Identify which cell holds the provided text, then report its [x, y] central coordinate. 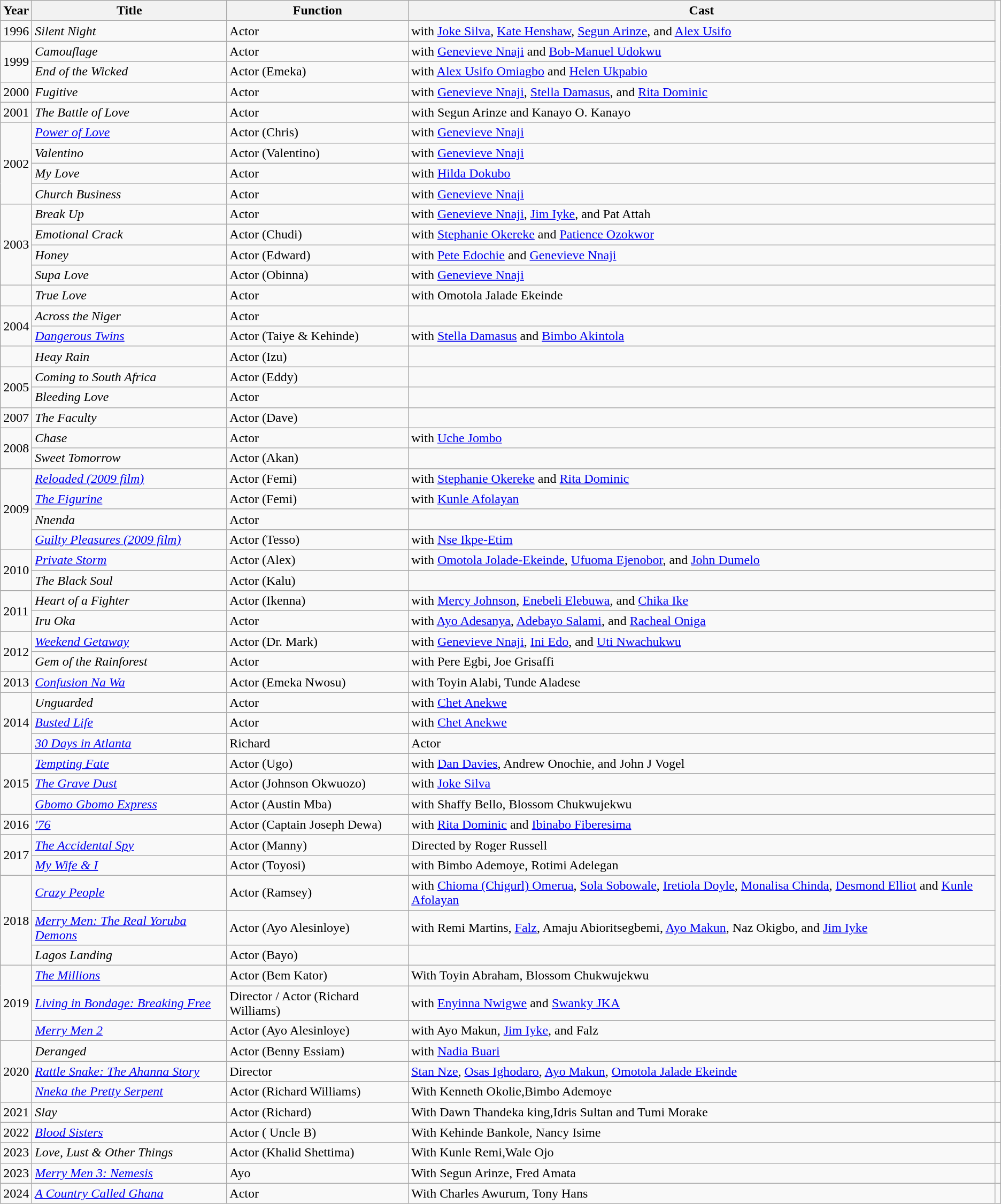
Actor (Khalid Shettima) [318, 1153]
2022 [16, 1132]
Rattle Snake: The Ahanna Story [129, 1071]
Stan Nze, Osas Ighodaro, Ayo Makun, Omotola Jalade Ekeinde [702, 1071]
The Millions [129, 976]
Dangerous Twins [129, 336]
with Alex Usifo Omiagbo and Helen Ukpabio [702, 72]
with Stephanie Okereke and Rita Dominic [702, 478]
Busted Life [129, 723]
with Bimbo Ademoye, Rotimi Adelegan [702, 865]
with Omotola Jolade-Ekeinde, Ufuoma Ejenobor, and John Dumelo [702, 560]
Merry Men 2 [129, 1031]
Actor (Dr. Mark) [318, 642]
2017 [16, 855]
Actor (Alex) [318, 560]
2010 [16, 570]
With Segun Arinze, Fred Amata [702, 1173]
Actor (Obinna) [318, 275]
The Faculty [129, 418]
Love, Lust & Other Things [129, 1153]
2020 [16, 1071]
1999 [16, 61]
with Mercy Johnson, Enebeli Elebuwa, and Chika Ike [702, 601]
Guilty Pleasures (2009 film) [129, 539]
Actor (Benny Essiam) [318, 1051]
2000 [16, 92]
With Kunle Remi,Wale Ojo [702, 1153]
Reloaded (2009 film) [129, 478]
2015 [16, 784]
Actor (Tesso) [318, 539]
Cast [702, 11]
Weekend Getaway [129, 642]
Lagos Landing [129, 955]
Actor (Captain Joseph Dewa) [318, 824]
with Remi Martins, Falz, Amaju Abioritsegbemi, Ayo Makun, Naz Okigbo, and Jim Iyke [702, 927]
Directed by Roger Russell [702, 845]
2019 [16, 1003]
Actor (Izu) [318, 357]
With Charles Awurum, Tony Hans [702, 1193]
Iru Oka [129, 621]
Tempting Fate [129, 763]
True Love [129, 296]
Heart of a Fighter [129, 601]
Director / Actor (Richard Williams) [318, 1003]
Church Business [129, 194]
Private Storm [129, 560]
Actor (Chris) [318, 133]
1996 [16, 31]
Richard [318, 743]
Nnenda [129, 519]
2016 [16, 824]
Blood Sisters [129, 1132]
Actor (Edward) [318, 255]
End of the Wicked [129, 72]
Actor (Johnson Okwuozo) [318, 784]
Camouflage [129, 51]
2002 [16, 163]
Actor (Eddy) [318, 377]
with Stella Damasus and Bimbo Akintola [702, 336]
Merry Men 3: Nemesis [129, 1173]
Power of Love [129, 133]
Function [318, 11]
Sweet Tomorrow [129, 458]
Title [129, 11]
2007 [16, 418]
Actor ( Uncle B) [318, 1132]
My Wife & I [129, 865]
with Toyin Alabi, Tunde Aladese [702, 682]
2008 [16, 448]
with Ayo Adesanya, Adebayo Salami, and Racheal Oniga [702, 621]
Actor (Toyosi) [318, 865]
with Chioma (Chigurl) Omerua, Sola Sobowale, Iretiola Doyle, Monalisa Chinda, Desmond Elliot and Kunle Afolayan [702, 893]
Unguarded [129, 703]
Silent Night [129, 31]
with Hilda Dokubo [702, 173]
with Enyinna Nwigwe and Swanky JKA [702, 1003]
2013 [16, 682]
with Nadia Buari [702, 1051]
The Grave Dust [129, 784]
My Love [129, 173]
2004 [16, 326]
with Kunle Afolayan [702, 499]
A Country Called Ghana [129, 1193]
Actor (Emeka Nwosu) [318, 682]
2018 [16, 920]
with Rita Dominic and Ibinabo Fiberesima [702, 824]
with Genevieve Nnaji and Bob-Manuel Udokwu [702, 51]
Slay [129, 1112]
Confusion Na Wa [129, 682]
With Kehinde Bankole, Nancy Isime [702, 1132]
Valentino [129, 153]
Actor (Chudi) [318, 234]
Chase [129, 438]
Gem of the Rainforest [129, 662]
Heay Rain [129, 357]
Ayo [318, 1173]
Actor (Taiye & Kehinde) [318, 336]
Fugitive [129, 92]
with Dan Davies, Andrew Onochie, and John J Vogel [702, 763]
Bleeding Love [129, 397]
Actor (Bem Kator) [318, 976]
2012 [16, 652]
with Segun Arinze and Kanayo O. Kanayo [702, 112]
with Genevieve Nnaji, Ini Edo, and Uti Nwachukwu [702, 642]
Honey [129, 255]
2021 [16, 1112]
Actor (Bayo) [318, 955]
Coming to South Africa [129, 377]
Actor (Akan) [318, 458]
with Genevieve Nnaji, Stella Damasus, and Rita Dominic [702, 92]
2001 [16, 112]
with Joke Silva [702, 784]
The Accidental Spy [129, 845]
2005 [16, 387]
2014 [16, 723]
with Stephanie Okereke and Patience Ozokwor [702, 234]
Nneka the Pretty Serpent [129, 1092]
Emotional Crack [129, 234]
with Uche Jombo [702, 438]
Actor (Emeka) [318, 72]
with Nse Ikpe-Etim [702, 539]
Gbomo Gbomo Express [129, 804]
With Dawn Thandeka king,Idris Sultan and Tumi Morake [702, 1112]
with Joke Silva, Kate Henshaw, Segun Arinze, and Alex Usifo [702, 31]
Actor (Kalu) [318, 580]
2011 [16, 611]
Actor (Ikenna) [318, 601]
'76 [129, 824]
Actor (Richard) [318, 1112]
The Black Soul [129, 580]
with Omotola Jalade Ekeinde [702, 296]
With Toyin Abraham, Blossom Chukwujekwu [702, 976]
Actor (Ramsey) [318, 893]
Actor (Austin Mba) [318, 804]
Actor (Valentino) [318, 153]
Actor (Dave) [318, 418]
Year [16, 11]
Merry Men: The Real Yoruba Demons [129, 927]
with Ayo Makun, Jim Iyke, and Falz [702, 1031]
Living in Bondage: Breaking Free [129, 1003]
with Shaffy Bello, Blossom Chukwujekwu [702, 804]
With Kenneth Okolie,Bimbo Ademoye [702, 1092]
Crazy People [129, 893]
Director [318, 1071]
2024 [16, 1193]
with Genevieve Nnaji, Jim Iyke, and Pat Attah [702, 214]
Actor (Manny) [318, 845]
Actor (Richard Williams) [318, 1092]
Across the Niger [129, 316]
2003 [16, 244]
Break Up [129, 214]
The Battle of Love [129, 112]
Supa Love [129, 275]
Deranged [129, 1051]
Actor (Ugo) [318, 763]
The Figurine [129, 499]
with Pete Edochie and Genevieve Nnaji [702, 255]
2009 [16, 509]
30 Days in Atlanta [129, 743]
with Pere Egbi, Joe Grisaffi [702, 662]
